Identify which cell holds the provided text, then report its [X, Y] central coordinate. 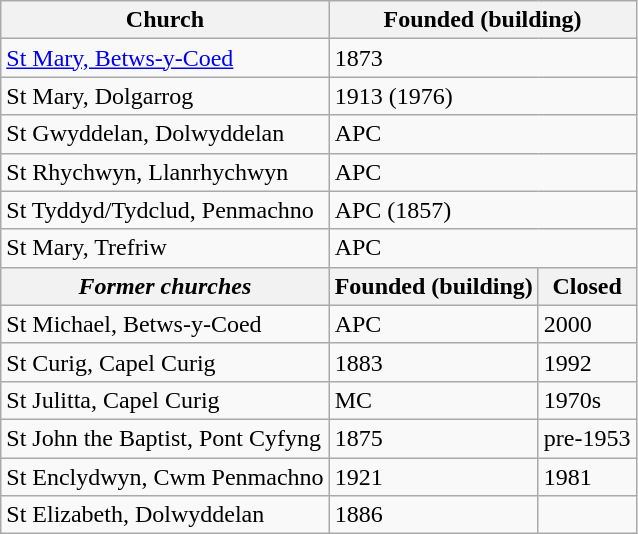
1921 [434, 477]
APC (1857) [482, 210]
1992 [587, 362]
1875 [434, 438]
1913 (1976) [482, 96]
St Michael, Betws-y-Coed [165, 324]
St Gwyddelan, Dolwyddelan [165, 134]
St Mary, Dolgarrog [165, 96]
St Mary, Betws-y-Coed [165, 58]
Church [165, 20]
1873 [482, 58]
St John the Baptist, Pont Cyfyng [165, 438]
1886 [434, 515]
St Rhychwyn, Llanrhychwyn [165, 172]
St Julitta, Capel Curig [165, 400]
Closed [587, 286]
St Elizabeth, Dolwyddelan [165, 515]
St Curig, Capel Curig [165, 362]
St Mary, Trefriw [165, 248]
1970s [587, 400]
MC [434, 400]
Former churches [165, 286]
1981 [587, 477]
1883 [434, 362]
pre-1953 [587, 438]
St Tyddyd/Tydclud, Penmachno [165, 210]
St Enclydwyn, Cwm Penmachno [165, 477]
2000 [587, 324]
